Extract the (X, Y) coordinate from the center of the cell holding the provided text.  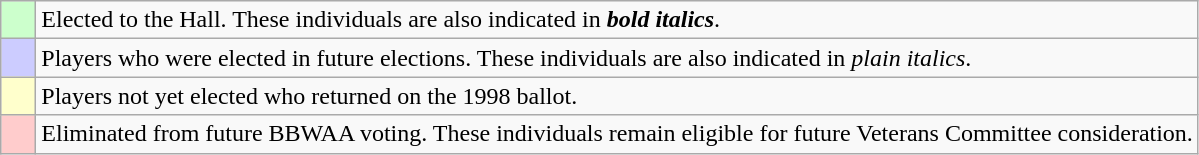
Players not yet elected who returned on the 1998 ballot. (618, 96)
Elected to the Hall. These individuals are also indicated in bold italics. (618, 20)
Players who were elected in future elections. These individuals are also indicated in plain italics. (618, 58)
Eliminated from future BBWAA voting. These individuals remain eligible for future Veterans Committee consideration. (618, 134)
